Return (x, y) of the center of cell containing provided text 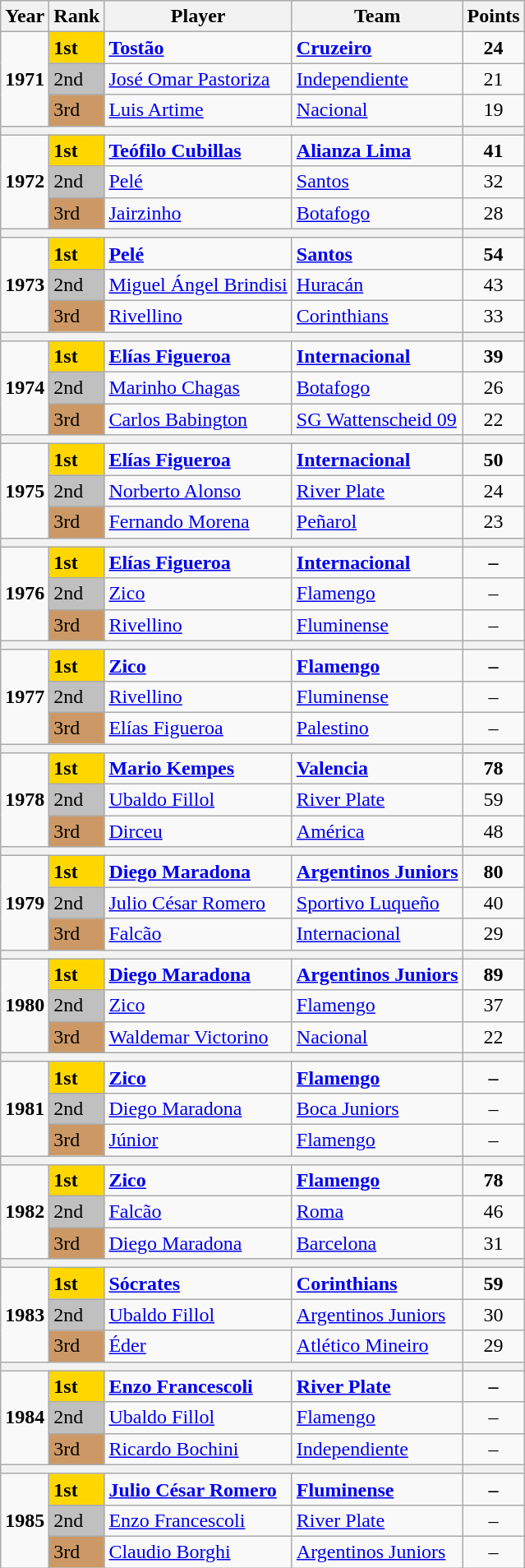
Points (493, 16)
Jairzinho (198, 213)
Fernando Morena (198, 522)
Ricardo Bochini (198, 1449)
41 (493, 150)
Carlos Babington (198, 419)
1982 (25, 1212)
Atlético Mineiro (377, 1346)
Tostão (198, 48)
1978 (25, 800)
Miguel Ángel Brindisi (198, 284)
Dirceu (198, 831)
Roma (377, 1212)
Alianza Lima (377, 150)
1980 (25, 1006)
Boca Juniors (377, 1108)
José Omar Pastoriza (198, 79)
31 (493, 1243)
Júnior (198, 1140)
Éder (198, 1346)
46 (493, 1212)
Year (25, 16)
Mario Kempes (198, 769)
89 (493, 974)
26 (493, 388)
43 (493, 284)
Barcelona (377, 1243)
19 (493, 110)
1984 (25, 1418)
1977 (25, 696)
Norberto Alonso (198, 491)
39 (493, 357)
SG Wattenscheid 09 (377, 419)
40 (493, 903)
1975 (25, 491)
80 (493, 872)
28 (493, 213)
48 (493, 831)
Rank (77, 16)
1985 (25, 1520)
1983 (25, 1315)
23 (493, 522)
54 (493, 253)
1974 (25, 388)
1976 (25, 594)
33 (493, 316)
Teófilo Cubillas (198, 150)
1973 (25, 284)
Luis Artime (198, 110)
Palestino (377, 728)
Valencia (377, 769)
30 (493, 1315)
1972 (25, 182)
Team (377, 16)
Sócrates (198, 1284)
Player (198, 16)
Cruzeiro (377, 48)
Huracán (377, 284)
32 (493, 182)
Sportivo Luqueño (377, 903)
Claudio Borghi (198, 1552)
50 (493, 460)
1981 (25, 1108)
37 (493, 1006)
Marinho Chagas (198, 388)
1971 (25, 79)
Waldemar Victorino (198, 1037)
21 (493, 79)
América (377, 831)
1979 (25, 903)
Peñarol (377, 522)
